Find where the given text appears and provide that cell's center as [X, Y] coordinate. 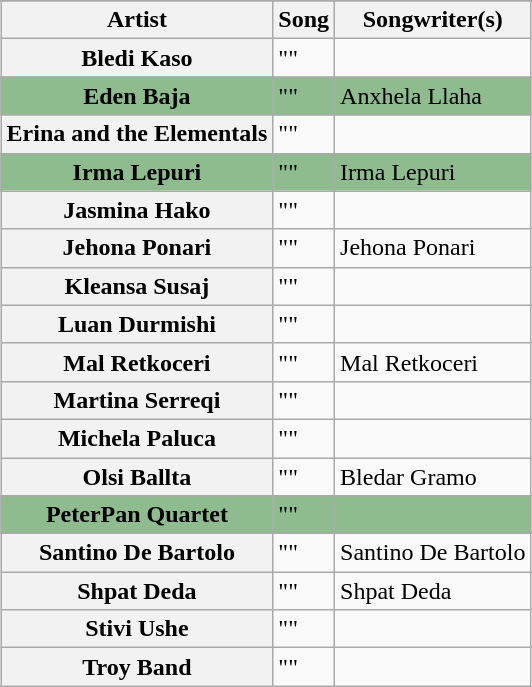
PeterPan Quartet [137, 515]
Michela Paluca [137, 438]
Kleansa Susaj [137, 286]
Erina and the Elementals [137, 134]
Luan Durmishi [137, 324]
Troy Band [137, 667]
Bledi Kaso [137, 58]
Bledar Gramo [433, 477]
Songwriter(s) [433, 20]
Martina Serreqi [137, 400]
Artist [137, 20]
Anxhela Llaha [433, 96]
Stivi Ushe [137, 629]
Jasmina Hako [137, 210]
Eden Baja [137, 96]
Olsi Ballta [137, 477]
Song [304, 20]
